Search for the cell housing the specified text and yield its [X, Y] center coordinate. 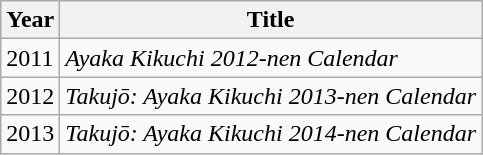
Takujō: Ayaka Kikuchi 2014-nen Calendar [271, 134]
Ayaka Kikuchi 2012-nen Calendar [271, 58]
2012 [30, 96]
2013 [30, 134]
Year [30, 20]
2011 [30, 58]
Title [271, 20]
Takujō: Ayaka Kikuchi 2013-nen Calendar [271, 96]
